Provide the [X, Y] coordinate of the cell's center where the given text is located.  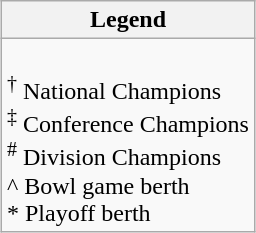
† National Champions ‡ Conference Champions # Division Champions ^ Bowl game berth * Playoff berth [128, 136]
Legend [128, 20]
